Return (X, Y) of the center of cell containing provided text 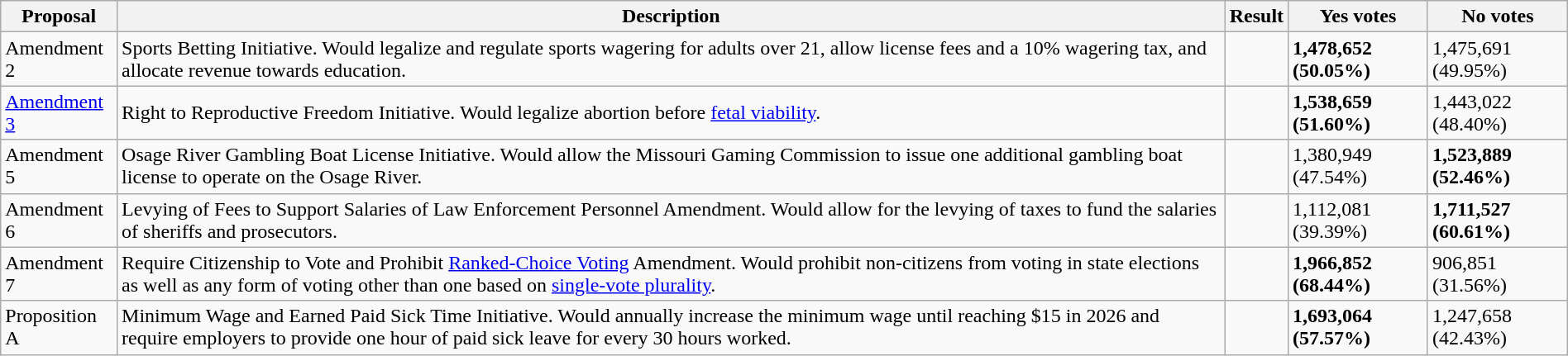
1,247,658 (42.43%) (1497, 327)
No votes (1497, 17)
Right to Reproductive Freedom Initiative. Would legalize abortion before fetal viability. (672, 112)
Amendment 5 (60, 167)
1,475,691 (49.95%) (1497, 59)
906,851 (31.56%) (1497, 274)
Yes votes (1358, 17)
1,538,659 (51.60%) (1358, 112)
Amendment 6 (60, 220)
Amendment 2 (60, 59)
Amendment 7 (60, 274)
1,693,064 (57.57%) (1358, 327)
Result (1256, 17)
Description (672, 17)
1,112,081 (39.39%) (1358, 220)
1,966,852 (68.44%) (1358, 274)
1,380,949 (47.54%) (1358, 167)
1,711,527 (60.61%) (1497, 220)
Proposition A (60, 327)
1,443,022 (48.40%) (1497, 112)
1,478,652 (50.05%) (1358, 59)
Amendment 3 (60, 112)
1,523,889 (52.46%) (1497, 167)
Proposal (60, 17)
